For the text-containing cell, return its midpoint in (x, y) coordinate format. 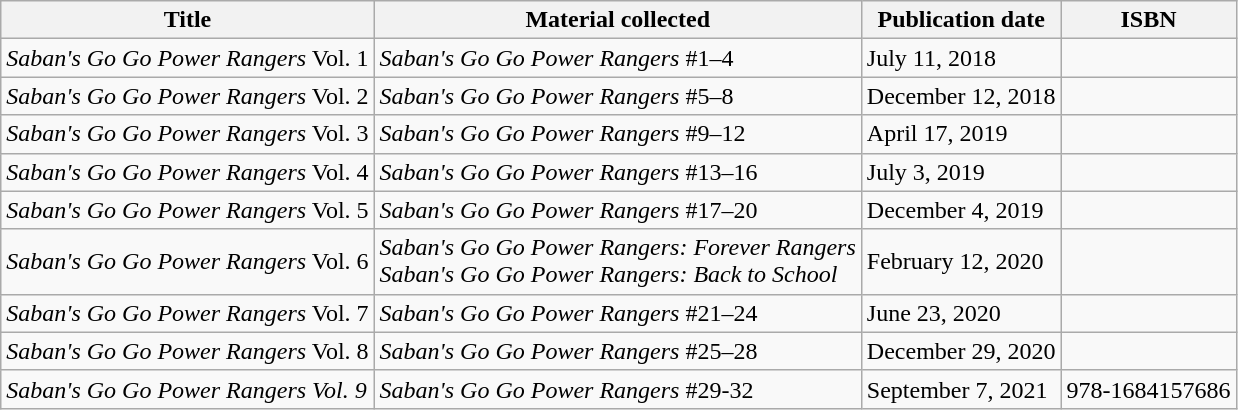
Saban's Go Go Power Rangers Vol. 6 (188, 262)
Material collected (618, 20)
Saban's Go Go Power Rangers #25–28 (618, 351)
Saban's Go Go Power Rangers Vol. 2 (188, 96)
April 17, 2019 (961, 134)
Saban's Go Go Power Rangers #21–24 (618, 313)
Saban's Go Go Power Rangers #29-32 (618, 389)
Saban's Go Go Power Rangers #1–4 (618, 58)
Title (188, 20)
Saban's Go Go Power Rangers #9–12 (618, 134)
ISBN (1148, 20)
Saban's Go Go Power Rangers Vol. 3 (188, 134)
Saban's Go Go Power Rangers Vol. 7 (188, 313)
December 12, 2018 (961, 96)
Saban's Go Go Power Rangers #5–8 (618, 96)
Saban's Go Go Power Rangers Vol. 5 (188, 210)
978-1684157686 (1148, 389)
Saban's Go Go Power Rangers #17–20 (618, 210)
July 3, 2019 (961, 172)
Publication date (961, 20)
Saban's Go Go Power Rangers Vol. 9 (188, 389)
December 29, 2020 (961, 351)
February 12, 2020 (961, 262)
Saban's Go Go Power Rangers: Forever RangersSaban's Go Go Power Rangers: Back to School (618, 262)
Saban's Go Go Power Rangers Vol. 8 (188, 351)
June 23, 2020 (961, 313)
Saban's Go Go Power Rangers Vol. 4 (188, 172)
Saban's Go Go Power Rangers #13–16 (618, 172)
September 7, 2021 (961, 389)
December 4, 2019 (961, 210)
July 11, 2018 (961, 58)
Saban's Go Go Power Rangers Vol. 1 (188, 58)
